Return the [X, Y] coordinate for the center point of the cell that contains the specified text.  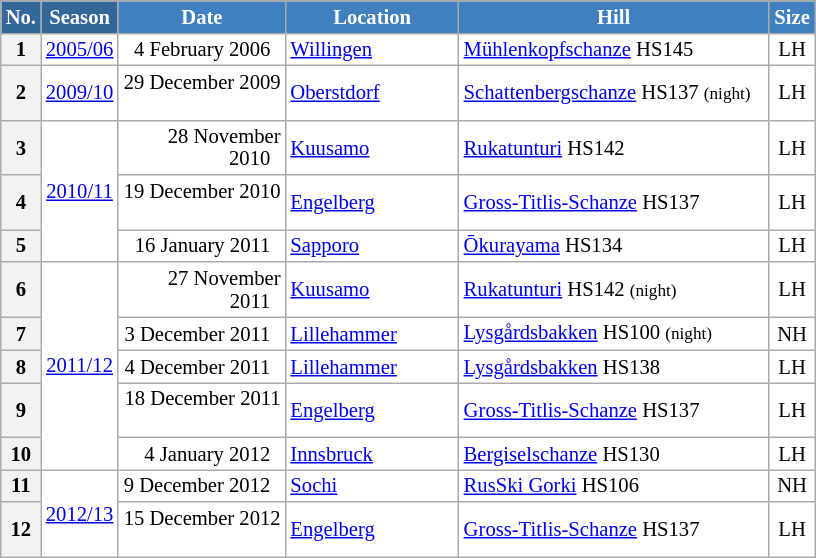
No. [21, 16]
Lysgårdsbakken HS100 (night) [614, 333]
3 December 2011 [202, 333]
8 [21, 366]
Rukatunturi HS142 (night) [614, 290]
15 December 2012 [202, 530]
2012/13 [80, 512]
Sochi [372, 485]
5 [21, 245]
29 December 2009 [202, 92]
10 [21, 453]
27 November 2011 [202, 290]
4 January 2012 [202, 453]
Oberstdorf [372, 92]
Willingen [372, 49]
Size [792, 16]
1 [21, 49]
2 [21, 92]
RusSki Gorki HS106 [614, 485]
Schattenbergschanze HS137 (night) [614, 92]
4 February 2006 [202, 49]
2011/12 [80, 366]
2009/10 [80, 92]
Hill [614, 16]
28 November 2010 [202, 148]
Rukatunturi HS142 [614, 148]
2010/11 [80, 191]
12 [21, 530]
2005/06 [80, 49]
Sapporo [372, 245]
3 [21, 148]
Ōkurayama HS134 [614, 245]
4 December 2011 [202, 366]
Date [202, 16]
9 December 2012 [202, 485]
Location [372, 16]
7 [21, 333]
11 [21, 485]
Innsbruck [372, 453]
16 January 2011 [202, 245]
Bergiselschanze HS130 [614, 453]
Season [80, 16]
19 December 2010 [202, 202]
Lysgårdsbakken HS138 [614, 366]
9 [21, 410]
18 December 2011 [202, 410]
Mühlenkopfschanze HS145 [614, 49]
4 [21, 202]
6 [21, 290]
